Capture the cell that displays the provided text and extract its [X, Y] central coordinate. 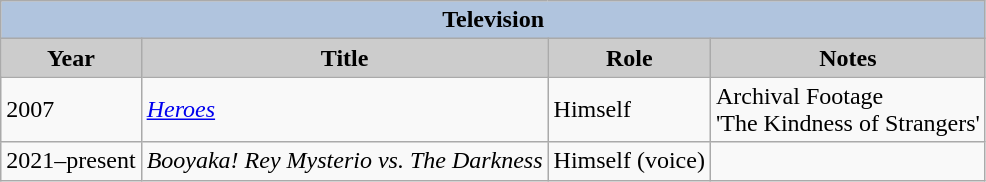
Heroes [344, 110]
Booyaka! Rey Mysterio vs. The Darkness [344, 161]
Notes [848, 58]
Title [344, 58]
2021–present [71, 161]
Himself (voice) [629, 161]
Television [494, 20]
Role [629, 58]
Himself [629, 110]
Archival Footage'The Kindness of Strangers' [848, 110]
2007 [71, 110]
Year [71, 58]
